Output the [X, Y] coordinate of the center of the cell containing the given text.  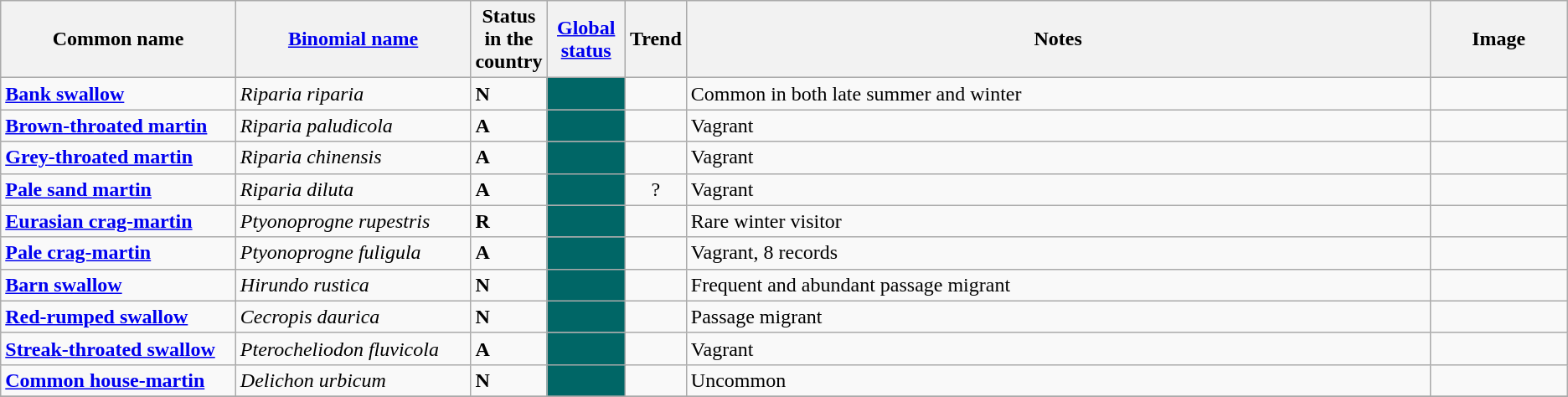
Eurasian crag-martin [119, 221]
Status in the country [509, 39]
Riparia diluta [353, 189]
Frequent and abundant passage migrant [1058, 285]
R [509, 221]
Ptyonoprogne fuligula [353, 253]
Global status [586, 39]
Riparia paludicola [353, 126]
Bank swallow [119, 94]
Brown-throated martin [119, 126]
Pterocheliodon fluvicola [353, 348]
Pale sand martin [119, 189]
Grey-throated martin [119, 157]
Trend [655, 39]
Ptyonoprogne rupestris [353, 221]
Uncommon [1058, 380]
Riparia chinensis [353, 157]
Hirundo rustica [353, 285]
Notes [1058, 39]
Common in both late summer and winter [1058, 94]
Binomial name [353, 39]
Image [1498, 39]
Red-rumped swallow [119, 317]
Common house-martin [119, 380]
? [655, 189]
Riparia riparia [353, 94]
Streak-throated swallow [119, 348]
Rare winter visitor [1058, 221]
Passage migrant [1058, 317]
Barn swallow [119, 285]
Pale crag-martin [119, 253]
Cecropis daurica [353, 317]
Common name [119, 39]
Vagrant, 8 records [1058, 253]
Delichon urbicum [353, 380]
